Provide the [x, y] coordinate of the cell's center where the given text is located.  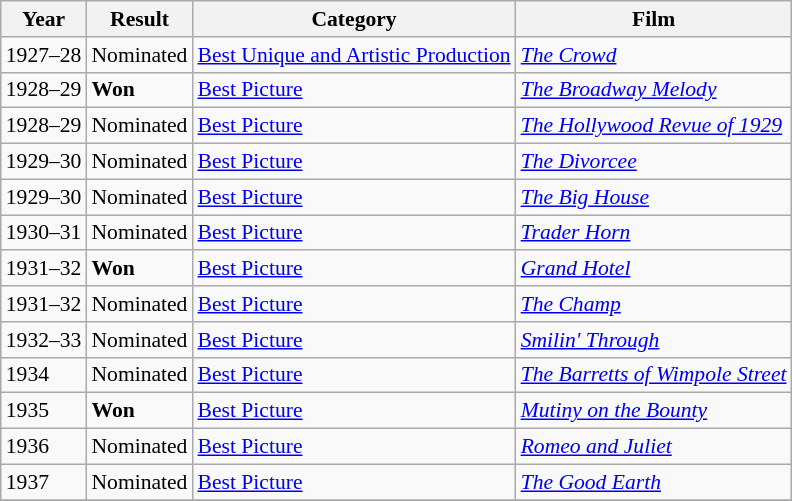
The Barretts of Wimpole Street [654, 375]
Romeo and Juliet [654, 447]
The Champ [654, 304]
The Big House [654, 197]
Result [139, 19]
Mutiny on the Bounty [654, 411]
The Broadway Melody [654, 90]
1932–33 [44, 340]
Category [354, 19]
Film [654, 19]
Best Unique and Artistic Production [354, 55]
1934 [44, 375]
Year [44, 19]
1930–31 [44, 233]
1935 [44, 411]
Smilin' Through [654, 340]
1937 [44, 482]
The Hollywood Revue of 1929 [654, 126]
The Divorcee [654, 162]
1936 [44, 447]
Grand Hotel [654, 269]
Trader Horn [654, 233]
The Crowd [654, 55]
1927–28 [44, 55]
The Good Earth [654, 482]
